Detect which cell encompasses the target text, then output its [X, Y] center coordinate. 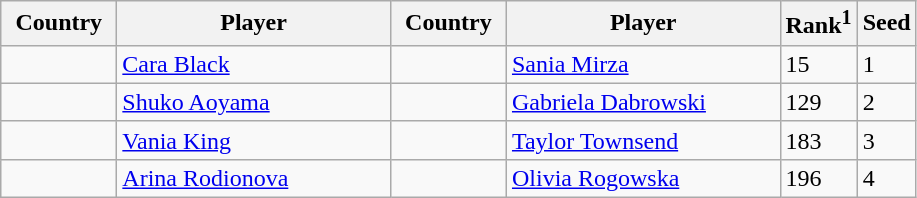
Taylor Townsend [643, 140]
Gabriela Dabrowski [643, 102]
Shuko Aoyama [254, 102]
Seed [886, 24]
3 [886, 140]
Sania Mirza [643, 64]
196 [818, 178]
Cara Black [254, 64]
Arina Rodionova [254, 178]
4 [886, 178]
183 [818, 140]
Rank1 [818, 24]
Vania King [254, 140]
129 [818, 102]
Olivia Rogowska [643, 178]
1 [886, 64]
2 [886, 102]
15 [818, 64]
